Return the (X, Y) coordinate for the center point of the cell that contains the specified text.  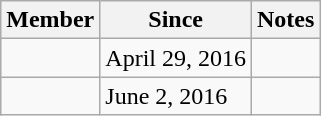
Since (176, 20)
June 2, 2016 (176, 96)
Member (50, 20)
Notes (286, 20)
April 29, 2016 (176, 58)
